For the text-containing cell, return its midpoint in (X, Y) coordinate format. 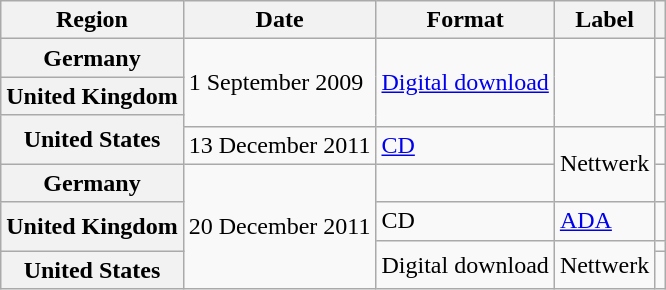
13 December 2011 (280, 145)
Date (280, 20)
20 December 2011 (280, 226)
Region (92, 20)
Format (465, 20)
1 September 2009 (280, 82)
Label (604, 20)
ADA (604, 221)
